Identify which cell holds the provided text, then report its (x, y) central coordinate. 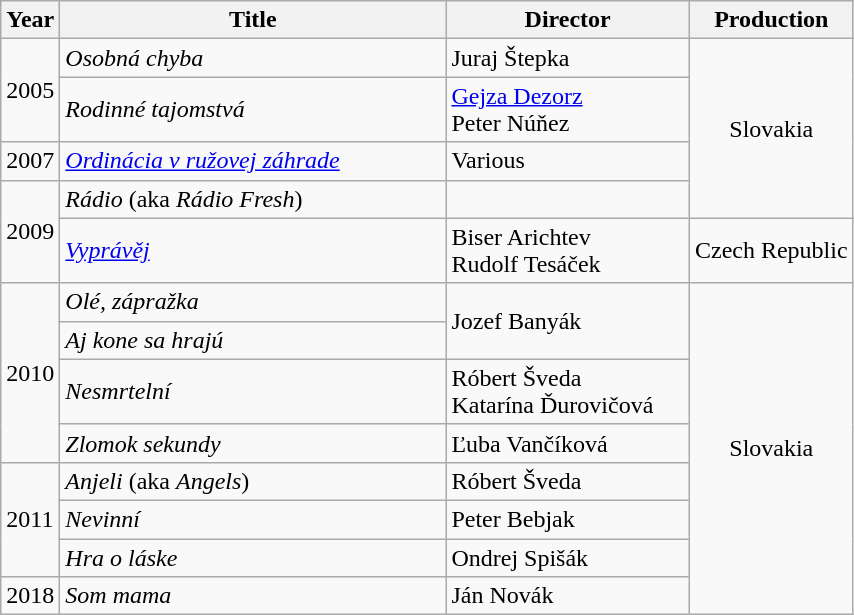
Ondrej Spišák (568, 557)
2009 (30, 232)
Ján Novák (568, 596)
Nesmrtelní (253, 392)
2011 (30, 519)
Peter Bebjak (568, 519)
Róbert Šveda Katarína Ďurovičová (568, 392)
Som mama (253, 596)
Osobná chyba (253, 58)
Hra o láske (253, 557)
Various (568, 161)
Ľuba Vančíková (568, 443)
Aj kone sa hrajú (253, 340)
Juraj Štepka (568, 58)
Production (771, 20)
2010 (30, 372)
Anjeli (aka Angels) (253, 481)
Title (253, 20)
Czech Republic (771, 250)
Gejza Dezorz Peter Núňez (568, 110)
Biser Arichtev Rudolf Tesáček (568, 250)
Olé, zápražka (253, 302)
Ordinácia v ružovej záhrade (253, 161)
Jozef Banyák (568, 321)
Rodinné tajomstvá (253, 110)
2018 (30, 596)
Nevinní (253, 519)
Year (30, 20)
Rádio (aka Rádio Fresh) (253, 199)
2007 (30, 161)
Róbert Šveda (568, 481)
Director (568, 20)
Zlomok sekundy (253, 443)
2005 (30, 90)
Vyprávěj (253, 250)
